Search for the cell housing the specified text and yield its (x, y) center coordinate. 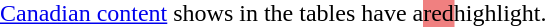
red (438, 14)
Canadian content shows in the tables have a (212, 14)
